Capture the cell that displays the provided text and extract its (X, Y) central coordinate. 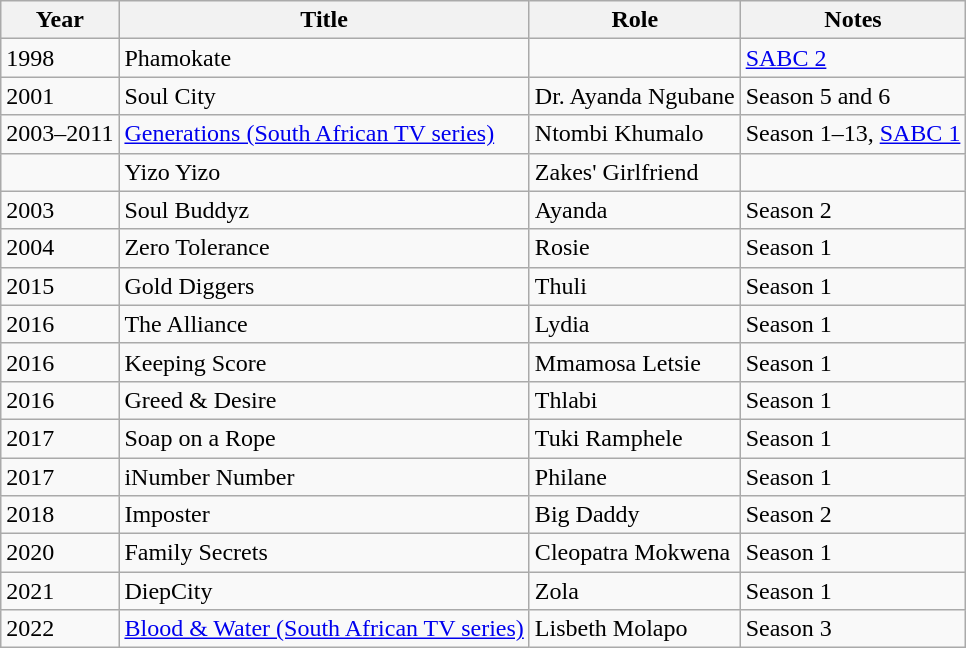
Notes (853, 20)
Keeping Score (324, 362)
Philane (634, 477)
Tuki Ramphele (634, 438)
Zero Tolerance (324, 248)
Generations (South African TV series) (324, 134)
Soul City (324, 96)
Ayanda (634, 210)
Role (634, 20)
Year (60, 20)
2015 (60, 286)
Lydia (634, 324)
Season 1–13, SABC 1 (853, 134)
2003–2011 (60, 134)
2001 (60, 96)
SABC 2 (853, 58)
Phamokate (324, 58)
Soap on a Rope (324, 438)
Lisbeth Molapo (634, 629)
2020 (60, 553)
iNumber Number (324, 477)
Blood & Water (South African TV series) (324, 629)
2003 (60, 210)
Dr. Ayanda Ngubane (634, 96)
Imposter (324, 515)
2018 (60, 515)
Greed & Desire (324, 400)
Season 3 (853, 629)
Zola (634, 591)
Thuli (634, 286)
Zakes' Girlfriend (634, 172)
Family Secrets (324, 553)
Season 5 and 6 (853, 96)
2004 (60, 248)
Rosie (634, 248)
Thlabi (634, 400)
Yizo Yizo (324, 172)
Gold Diggers (324, 286)
2021 (60, 591)
1998 (60, 58)
Soul Buddyz (324, 210)
2022 (60, 629)
Cleopatra Mokwena (634, 553)
Title (324, 20)
Mmamosa Letsie (634, 362)
Big Daddy (634, 515)
The Alliance (324, 324)
DiepCity (324, 591)
Ntombi Khumalo (634, 134)
